Locate the cell with the specified text and output its (X, Y) center coordinate. 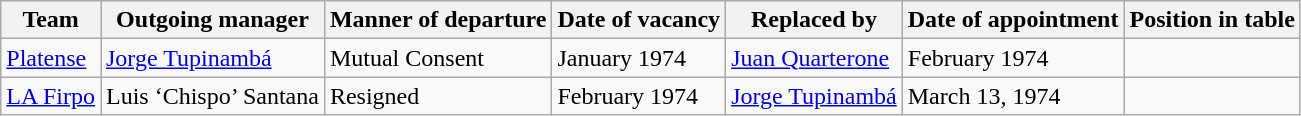
Position in table (1212, 20)
Juan Quarterone (814, 58)
Team (51, 20)
March 13, 1974 (1013, 96)
January 1974 (639, 58)
Date of appointment (1013, 20)
Outgoing manager (212, 20)
LA Firpo (51, 96)
Manner of departure (438, 20)
Mutual Consent (438, 58)
Replaced by (814, 20)
Platense (51, 58)
Luis ‘Chispo’ Santana (212, 96)
Date of vacancy (639, 20)
Resigned (438, 96)
